Scan for the cell matching the given text and deliver its [x, y] coordinate at center. 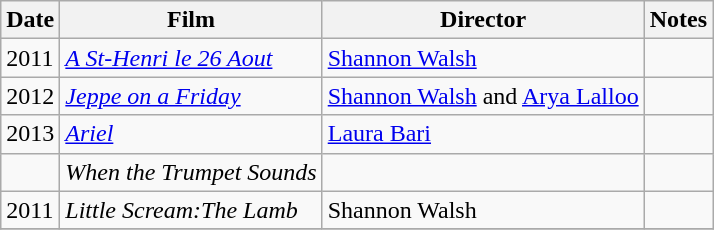
Shannon Walsh and Arya Lalloo [483, 96]
Jeppe on a Friday [191, 96]
Ariel [191, 134]
Film [191, 20]
Laura Bari [483, 134]
Director [483, 20]
Date [30, 20]
Little Scream:The Lamb [191, 210]
Notes [678, 20]
A St-Henri le 26 Aout [191, 58]
2012 [30, 96]
2013 [30, 134]
When the Trumpet Sounds [191, 172]
